Return [X, Y] of the center of cell containing provided text 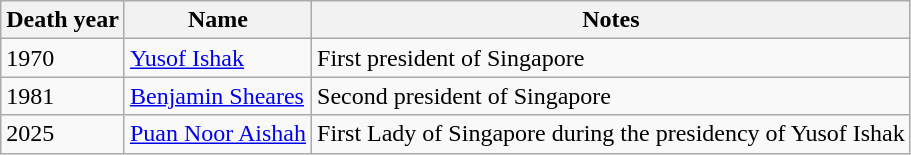
1981 [63, 96]
Name [218, 20]
Death year [63, 20]
Notes [612, 20]
Yusof Ishak [218, 58]
Puan Noor Aishah [218, 134]
First Lady of Singapore during the presidency of Yusof Ishak [612, 134]
Benjamin Sheares [218, 96]
First president of Singapore [612, 58]
2025 [63, 134]
Second president of Singapore [612, 96]
1970 [63, 58]
